Determine the (x, y) coordinate at the center of the cell enclosing the given text.  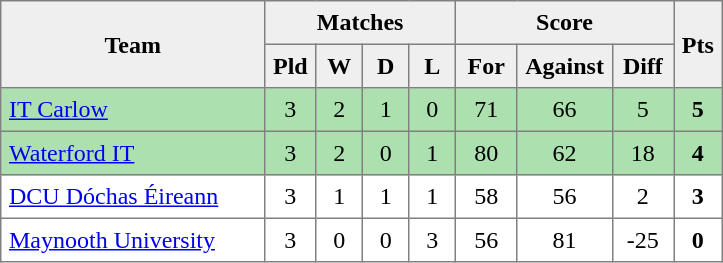
-25 (643, 240)
For (486, 66)
W (339, 66)
Diff (643, 66)
18 (643, 153)
Pts (698, 44)
80 (486, 153)
4 (698, 153)
81 (564, 240)
Pld (290, 66)
Score (564, 23)
IT Carlow (133, 110)
Matches (360, 23)
L (432, 66)
71 (486, 110)
DCU Dóchas Éireann (133, 197)
D (385, 66)
Maynooth University (133, 240)
66 (564, 110)
Against (564, 66)
58 (486, 197)
Waterford IT (133, 153)
Team (133, 44)
62 (564, 153)
